Provide the [x, y] coordinate of the cell's center where the given text is located.  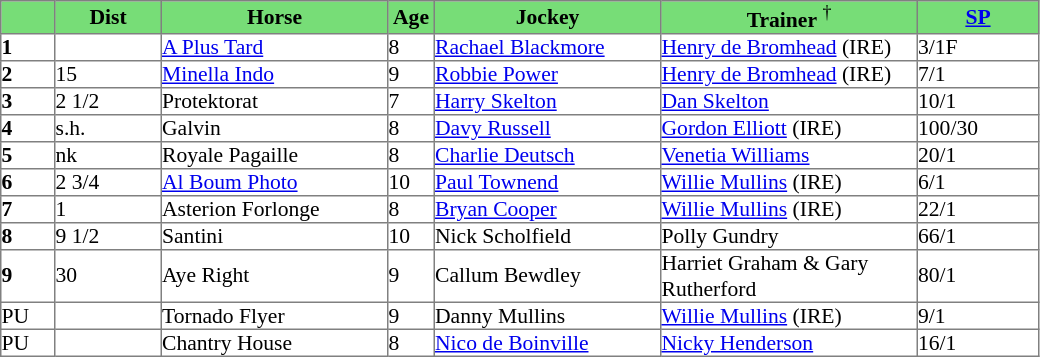
Galvin [274, 128]
2 1/2 [108, 100]
Gordon Elliott (IRE) [789, 128]
100/30 [978, 128]
6 [28, 182]
10/1 [978, 100]
Harry Skelton [547, 100]
80/1 [978, 275]
Bryan Cooper [547, 208]
Minella Indo [274, 74]
Royale Pagaille [274, 154]
Horse [274, 18]
Dan Skelton [789, 100]
9/1 [978, 316]
Al Boum Photo [274, 182]
Nick Scholfield [547, 236]
Paul Townend [547, 182]
Trainer † [789, 18]
20/1 [978, 154]
Robbie Power [547, 74]
Protektorat [274, 100]
3/1F [978, 46]
Nicky Henderson [789, 342]
nk [108, 154]
Harriet Graham & Gary Rutherford [789, 275]
16/1 [978, 342]
2 3/4 [108, 182]
Dist [108, 18]
22/1 [978, 208]
4 [28, 128]
Charlie Deutsch [547, 154]
Asterion Forlonge [274, 208]
5 [28, 154]
Nico de Boinville [547, 342]
66/1 [978, 236]
Danny Mullins [547, 316]
Davy Russell [547, 128]
9 1/2 [108, 236]
30 [108, 275]
Rachael Blackmore [547, 46]
Jockey [547, 18]
7/1 [978, 74]
SP [978, 18]
Venetia Williams [789, 154]
Chantry House [274, 342]
s.h. [108, 128]
2 [28, 74]
3 [28, 100]
Tornado Flyer [274, 316]
Santini [274, 236]
Polly Gundry [789, 236]
6/1 [978, 182]
15 [108, 74]
Aye Right [274, 275]
Age [411, 18]
Callum Bewdley [547, 275]
A Plus Tard [274, 46]
